Search for the cell housing the specified text and yield its (X, Y) center coordinate. 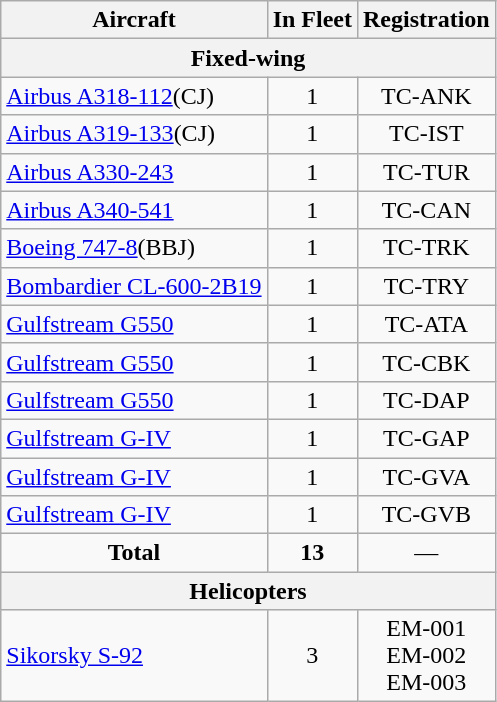
Fixed-wing (248, 58)
Airbus A340-541 (134, 210)
Total (134, 553)
Helicopters (248, 591)
Boeing 747-8(BBJ) (134, 248)
TC-CAN (426, 210)
TC-ATA (426, 324)
EM-001EM-002EM-003 (426, 656)
13 (312, 553)
Sikorsky S-92 (134, 656)
Registration (426, 20)
Airbus A330-243 (134, 172)
TC-ANK (426, 96)
TC-TRK (426, 248)
— (426, 553)
TC-TUR (426, 172)
TC-IST (426, 134)
Airbus A318-112(CJ) (134, 96)
TC-DAP (426, 400)
TC-GAP (426, 438)
TC-TRY (426, 286)
TC-GVA (426, 477)
3 (312, 656)
TC-CBK (426, 362)
TC-GVB (426, 515)
Airbus A319-133(CJ) (134, 134)
In Fleet (312, 20)
Bombardier CL-600-2B19 (134, 286)
Aircraft (134, 20)
